From the cell containing the given text, extract its center point as [x, y] coordinate. 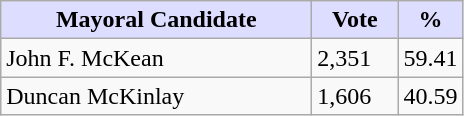
Duncan McKinlay [156, 96]
Mayoral Candidate [156, 20]
59.41 [430, 58]
40.59 [430, 96]
John F. McKean [156, 58]
2,351 [355, 58]
% [430, 20]
Vote [355, 20]
1,606 [355, 96]
